Return [X, Y] of the center of cell containing provided text 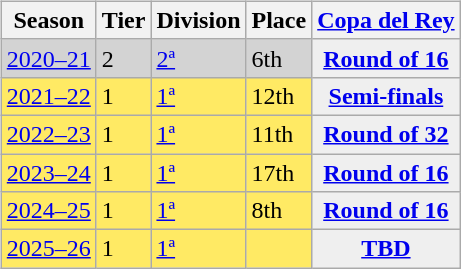
Place [279, 20]
Semi-finals [386, 96]
Round of 32 [386, 134]
Division [198, 20]
2022–23 [48, 134]
2 [124, 58]
Tier [124, 20]
2024–25 [48, 211]
17th [279, 173]
8th [279, 211]
2023–24 [48, 173]
2021–22 [48, 96]
TBD [386, 249]
2025–26 [48, 249]
Season [48, 20]
11th [279, 134]
12th [279, 96]
6th [279, 58]
2020–21 [48, 58]
Copa del Rey [386, 20]
2ª [198, 58]
